Find where the given text appears and provide that cell's center as (X, Y) coordinate. 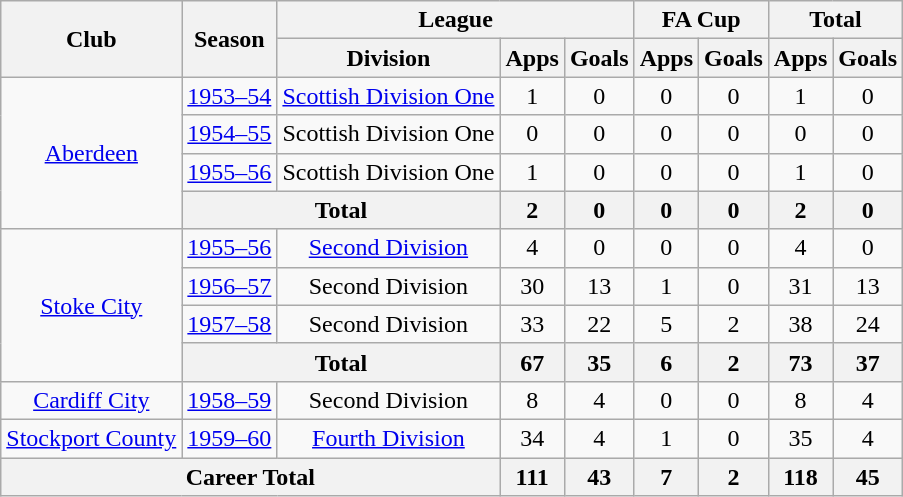
38 (800, 324)
1959–60 (230, 438)
1958–59 (230, 400)
Aberdeen (92, 153)
111 (532, 477)
Division (388, 58)
31 (800, 286)
1956–57 (230, 286)
73 (800, 362)
30 (532, 286)
Club (92, 39)
43 (599, 477)
Fourth Division (388, 438)
45 (868, 477)
Career Total (250, 477)
1957–58 (230, 324)
5 (666, 324)
34 (532, 438)
Stoke City (92, 305)
37 (868, 362)
118 (800, 477)
6 (666, 362)
Cardiff City (92, 400)
67 (532, 362)
League (456, 20)
1954–55 (230, 134)
Stockport County (92, 438)
22 (599, 324)
FA Cup (701, 20)
1953–54 (230, 96)
7 (666, 477)
Season (230, 39)
24 (868, 324)
33 (532, 324)
